Search for the cell housing the specified text and yield its [x, y] center coordinate. 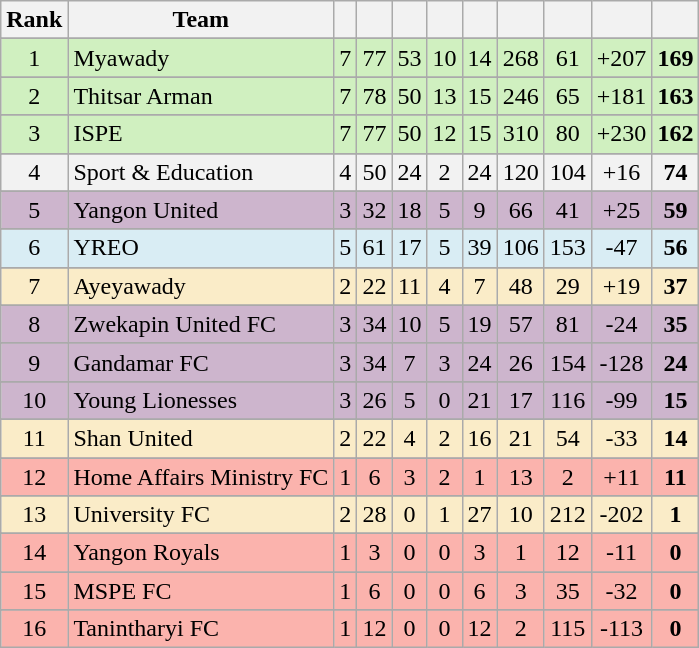
-113 [622, 629]
104 [568, 172]
Thitsar Arman [201, 96]
120 [520, 172]
-99 [622, 400]
Yangon United [201, 210]
8 [34, 324]
27 [480, 515]
80 [568, 134]
+207 [622, 58]
310 [520, 134]
Tanintharyi FC [201, 629]
154 [568, 362]
106 [520, 248]
66 [520, 210]
28 [374, 515]
39 [480, 248]
+181 [622, 96]
19 [480, 324]
169 [676, 58]
Home Affairs Ministry FC [201, 477]
32 [374, 210]
18 [410, 210]
-11 [622, 553]
-33 [622, 438]
Shan United [201, 438]
54 [568, 438]
-24 [622, 324]
115 [568, 629]
Ayeyawady [201, 286]
+16 [622, 172]
Myawady [201, 58]
81 [568, 324]
Team [201, 20]
53 [410, 58]
Yangon Royals [201, 553]
153 [568, 248]
Rank [34, 20]
163 [676, 96]
246 [520, 96]
48 [520, 286]
Young Lionesses [201, 400]
29 [568, 286]
Sport & Education [201, 172]
74 [676, 172]
65 [568, 96]
MSPE FC [201, 591]
37 [676, 286]
268 [520, 58]
-47 [622, 248]
-128 [622, 362]
+19 [622, 286]
162 [676, 134]
Gandamar FC [201, 362]
YREO [201, 248]
University FC [201, 515]
212 [568, 515]
116 [568, 400]
59 [676, 210]
Zwekapin United FC [201, 324]
56 [676, 248]
+11 [622, 477]
-202 [622, 515]
41 [568, 210]
+230 [622, 134]
57 [520, 324]
ISPE [201, 134]
-32 [622, 591]
78 [374, 96]
+25 [622, 210]
